Detect which cell encompasses the target text, then output its [X, Y] center coordinate. 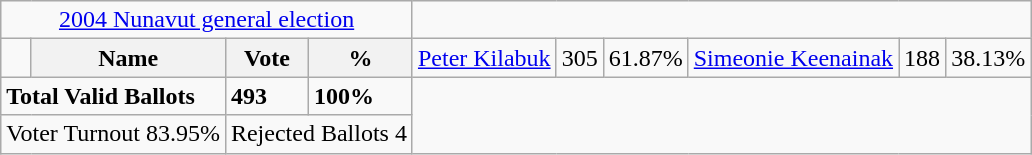
Total Valid Ballots [114, 96]
Peter Kilabuk [484, 58]
493 [266, 96]
Voter Turnout 83.95% [114, 134]
61.87% [646, 58]
% [361, 58]
Rejected Ballots 4 [318, 134]
Vote [266, 58]
188 [922, 58]
2004 Nunavut general election [207, 20]
Name [128, 58]
38.13% [988, 58]
100% [361, 96]
305 [580, 58]
Simeonie Keenainak [793, 58]
